Identify which cell holds the provided text, then report its (x, y) central coordinate. 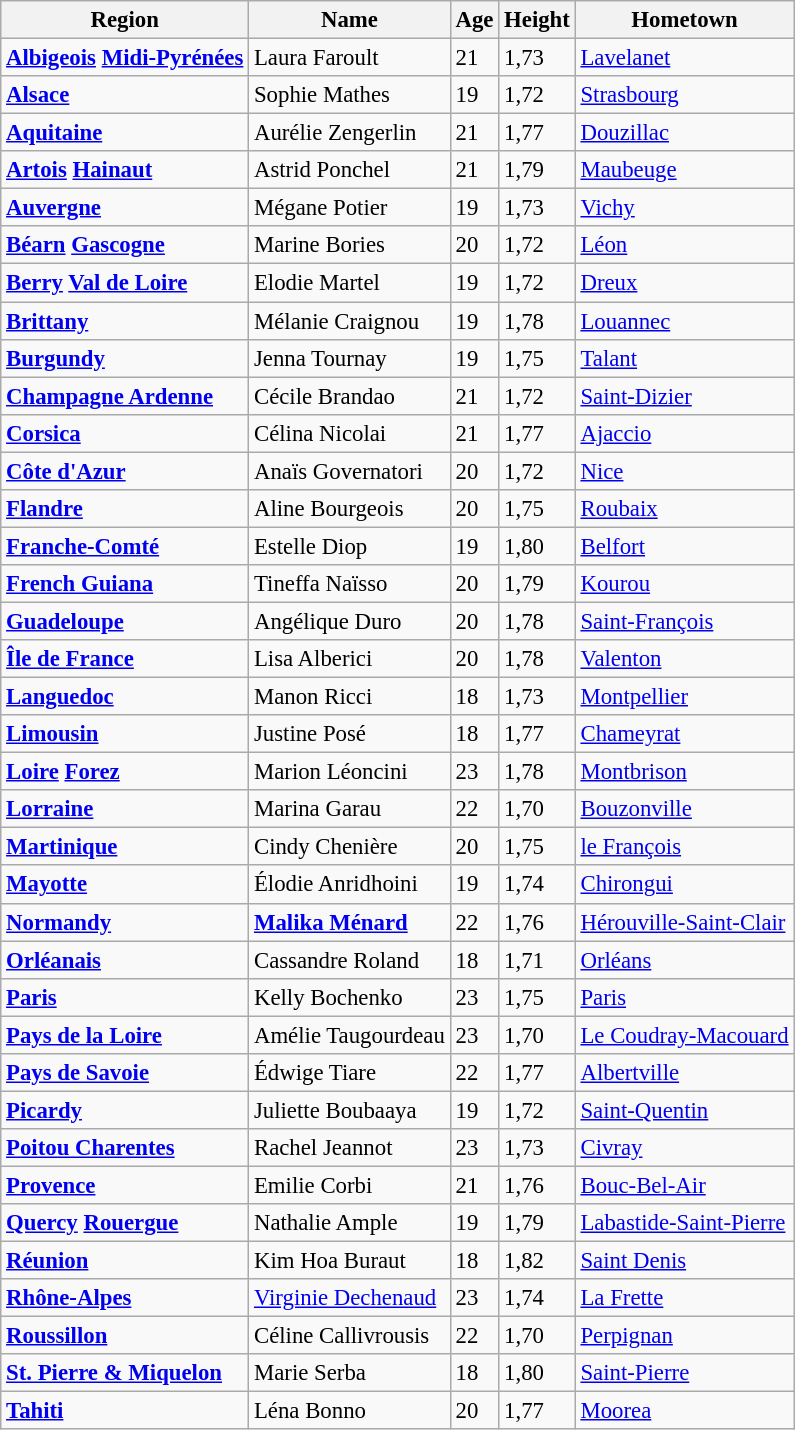
Strasbourg (684, 95)
Roussillon (125, 1336)
Cassandre Roland (350, 960)
Louannec (684, 321)
Vichy (684, 208)
Saint-François (684, 621)
Quercy Rouergue (125, 1223)
Justine Posé (350, 734)
Marion Léoncini (350, 772)
Burgundy (125, 358)
Dreux (684, 283)
Bouc-Bel-Air (684, 1185)
Poitou Charentes (125, 1148)
Mégane Potier (350, 208)
Béarn Gascogne (125, 245)
Belfort (684, 546)
le François (684, 847)
Réunion (125, 1261)
Saint-Pierre (684, 1373)
Hérouville-Saint-Clair (684, 922)
Normandy (125, 922)
Anaïs Governatori (350, 471)
Chirongui (684, 885)
Talant (684, 358)
Manon Ricci (350, 697)
Île de France (125, 659)
Cécile Brandao (350, 396)
La Frette (684, 1298)
Marine Bories (350, 245)
Lavelanet (684, 58)
Franche-Comté (125, 546)
Kourou (684, 584)
Perpignan (684, 1336)
Astrid Ponchel (350, 170)
Brittany (125, 321)
Sophie Mathes (350, 95)
Saint-Dizier (684, 396)
Name (350, 20)
Provence (125, 1185)
Nathalie Ample (350, 1223)
Léon (684, 245)
Pays de la Loire (125, 1035)
1,82 (537, 1261)
Marie Serba (350, 1373)
Malika Ménard (350, 922)
French Guiana (125, 584)
Bouzonville (684, 809)
Saint Denis (684, 1261)
Virginie Dechenaud (350, 1298)
Emilie Corbi (350, 1185)
Aquitaine (125, 133)
Édwige Tiare (350, 1073)
Ajaccio (684, 433)
Montpellier (684, 697)
Mayotte (125, 885)
Height (537, 20)
Chameyrat (684, 734)
Moorea (684, 1411)
Orléans (684, 960)
Cindy Chenière (350, 847)
Montbrison (684, 772)
Rachel Jeannot (350, 1148)
Elodie Martel (350, 283)
Angélique Duro (350, 621)
Champagne Ardenne (125, 396)
Nice (684, 471)
Age (474, 20)
Martinique (125, 847)
Pays de Savoie (125, 1073)
Marina Garau (350, 809)
Côte d'Azur (125, 471)
Languedoc (125, 697)
Alsace (125, 95)
Albertville (684, 1073)
Valenton (684, 659)
Tahiti (125, 1411)
Loire Forez (125, 772)
Corsica (125, 433)
Civray (684, 1148)
Roubaix (684, 509)
Amélie Taugourdeau (350, 1035)
Picardy (125, 1110)
Léna Bonno (350, 1411)
Saint-Quentin (684, 1110)
1,71 (537, 960)
Guadeloupe (125, 621)
Le Coudray-Macouard (684, 1035)
Aline Bourgeois (350, 509)
Célina Nicolai (350, 433)
Aurélie Zengerlin (350, 133)
Élodie Anridhoini (350, 885)
Jenna Tournay (350, 358)
Berry Val de Loire (125, 283)
Hometown (684, 20)
Kim Hoa Buraut (350, 1261)
Labastide-Saint-Pierre (684, 1223)
Estelle Diop (350, 546)
Laura Faroult (350, 58)
Artois Hainaut (125, 170)
Region (125, 20)
Rhône-Alpes (125, 1298)
Maubeuge (684, 170)
Auvergne (125, 208)
Douzillac (684, 133)
Mélanie Craignou (350, 321)
Albigeois Midi-Pyrénées (125, 58)
Flandre (125, 509)
Céline Callivrousis (350, 1336)
Lorraine (125, 809)
St. Pierre & Miquelon (125, 1373)
Lisa Alberici (350, 659)
Tineffa Naïsso (350, 584)
Orléanais (125, 960)
Juliette Boubaaya (350, 1110)
Limousin (125, 734)
Kelly Bochenko (350, 997)
